Pinpoint the cell where the given text exists, returning its [x, y] midpoint coordinate. 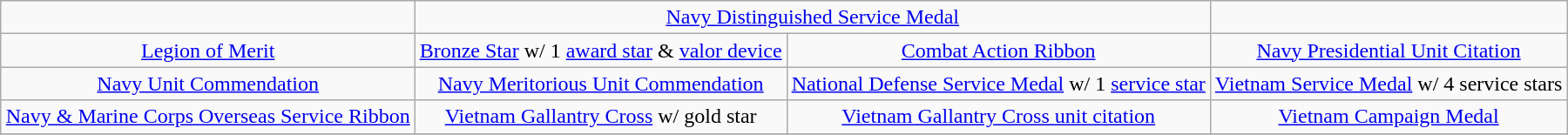
Navy Meritorious Unit Commendation [601, 84]
Navy Presidential Unit Citation [1389, 51]
Vietnam Service Medal w/ 4 service stars [1389, 84]
Legion of Merit [207, 51]
Vietnam Gallantry Cross w/ gold star [601, 117]
Navy & Marine Corps Overseas Service Ribbon [207, 117]
Combat Action Ribbon [998, 51]
Bronze Star w/ 1 award star & valor device [601, 51]
Vietnam Campaign Medal [1389, 117]
Vietnam Gallantry Cross unit citation [998, 117]
Navy Unit Commendation [207, 84]
National Defense Service Medal w/ 1 service star [998, 84]
Navy Distinguished Service Medal [812, 17]
